Return the [x, y] coordinate for the center point of the cell that contains the specified text.  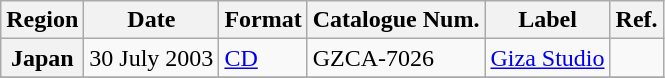
30 July 2003 [152, 58]
Format [263, 20]
Catalogue Num. [396, 20]
GZCA-7026 [396, 58]
Label [548, 20]
CD [263, 58]
Ref. [636, 20]
Date [152, 20]
Japan [42, 58]
Region [42, 20]
Giza Studio [548, 58]
